Extract the (x, y) coordinate from the center of the cell holding the provided text.  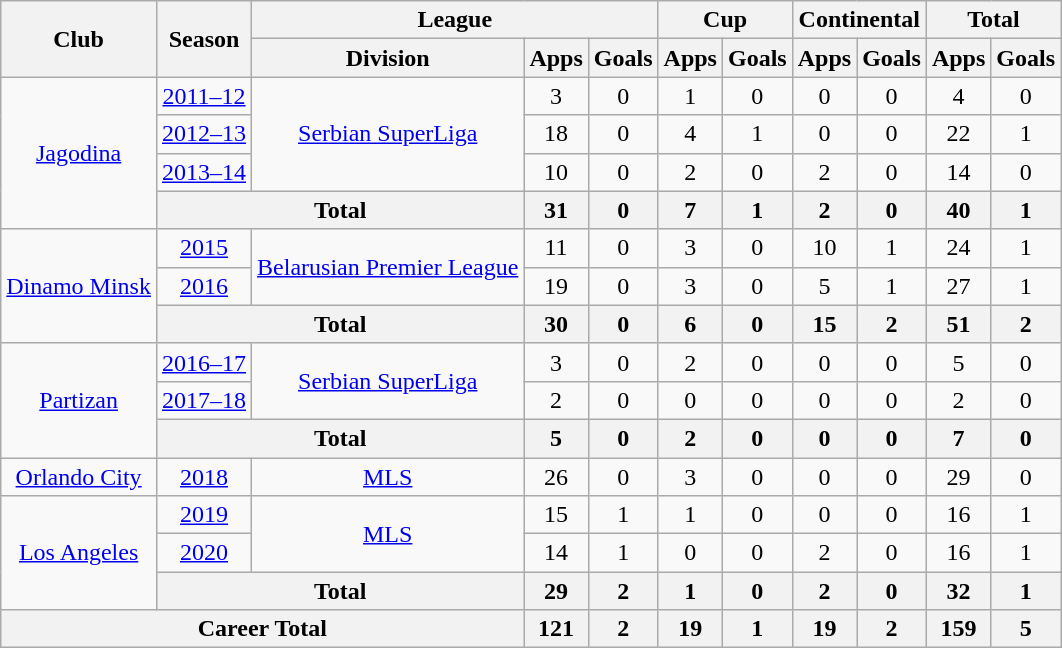
Cup (725, 20)
121 (556, 629)
2019 (204, 515)
31 (556, 210)
2017–18 (204, 400)
Jagodina (79, 153)
Dinamo Minsk (79, 286)
2015 (204, 248)
Continental (859, 20)
Orlando City (79, 477)
11 (556, 248)
32 (958, 591)
27 (958, 286)
Partizan (79, 400)
30 (556, 324)
2016–17 (204, 362)
2016 (204, 286)
Division (388, 58)
Belarusian Premier League (388, 267)
Season (204, 39)
Career Total (262, 629)
Los Angeles (79, 553)
2018 (204, 477)
Club (79, 39)
2020 (204, 553)
2013–14 (204, 172)
22 (958, 134)
18 (556, 134)
24 (958, 248)
51 (958, 324)
League (455, 20)
2012–13 (204, 134)
26 (556, 477)
159 (958, 629)
2011–12 (204, 96)
6 (690, 324)
40 (958, 210)
